Determine the [X, Y] coordinate at the center of the cell enclosing the given text.  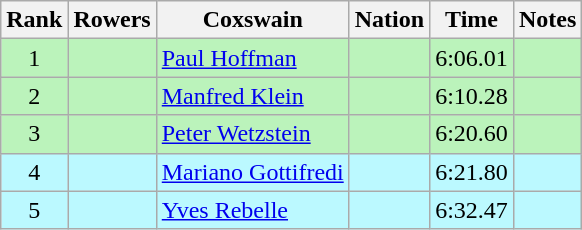
Mariano Gottifredi [252, 172]
Rank [34, 20]
Paul Hoffman [252, 58]
4 [34, 172]
Notes [547, 20]
Yves Rebelle [252, 210]
6:32.47 [472, 210]
6:06.01 [472, 58]
2 [34, 96]
Time [472, 20]
Manfred Klein [252, 96]
1 [34, 58]
Nation [389, 20]
Coxswain [252, 20]
Rowers [112, 20]
3 [34, 134]
Peter Wetzstein [252, 134]
6:20.60 [472, 134]
5 [34, 210]
6:21.80 [472, 172]
6:10.28 [472, 96]
